Return the [X, Y] coordinate for the center point of the cell that contains the specified text.  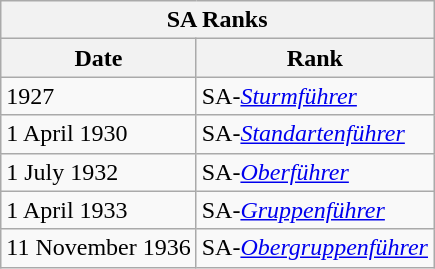
1927 [98, 96]
1 April 1930 [98, 134]
SA-Gruppenführer [314, 210]
SA-Sturmführer [314, 96]
SA-Oberführer [314, 172]
SA Ranks [218, 20]
SA-Obergruppenführer [314, 248]
Rank [314, 58]
1 April 1933 [98, 210]
1 July 1932 [98, 172]
11 November 1936 [98, 248]
SA-Standartenführer [314, 134]
Date [98, 58]
